For the text-containing cell, return its midpoint in (X, Y) coordinate format. 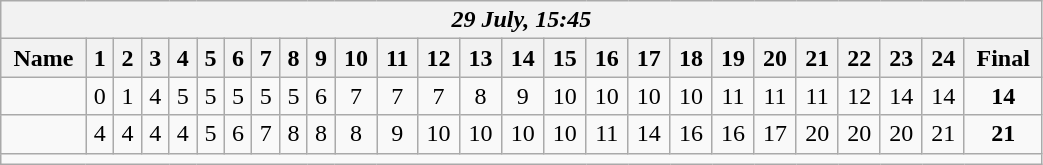
0 (100, 96)
3 (155, 58)
18 (691, 58)
19 (733, 58)
15 (565, 58)
Final (1003, 58)
2 (128, 58)
Name (44, 58)
23 (901, 58)
22 (859, 58)
24 (943, 58)
13 (481, 58)
29 July, 15:45 (522, 20)
